Scan for the cell matching the given text and deliver its [X, Y] coordinate at center. 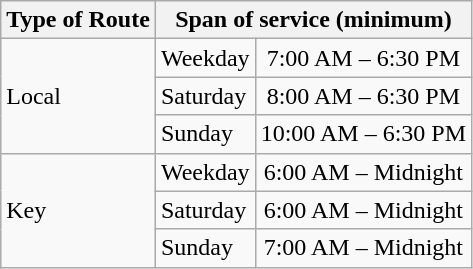
Type of Route [78, 20]
8:00 AM – 6:30 PM [363, 96]
Span of service (minimum) [313, 20]
Key [78, 210]
7:00 AM – Midnight [363, 248]
7:00 AM – 6:30 PM [363, 58]
10:00 AM – 6:30 PM [363, 134]
Local [78, 96]
